Find where the given text appears and provide that cell's center as [x, y] coordinate. 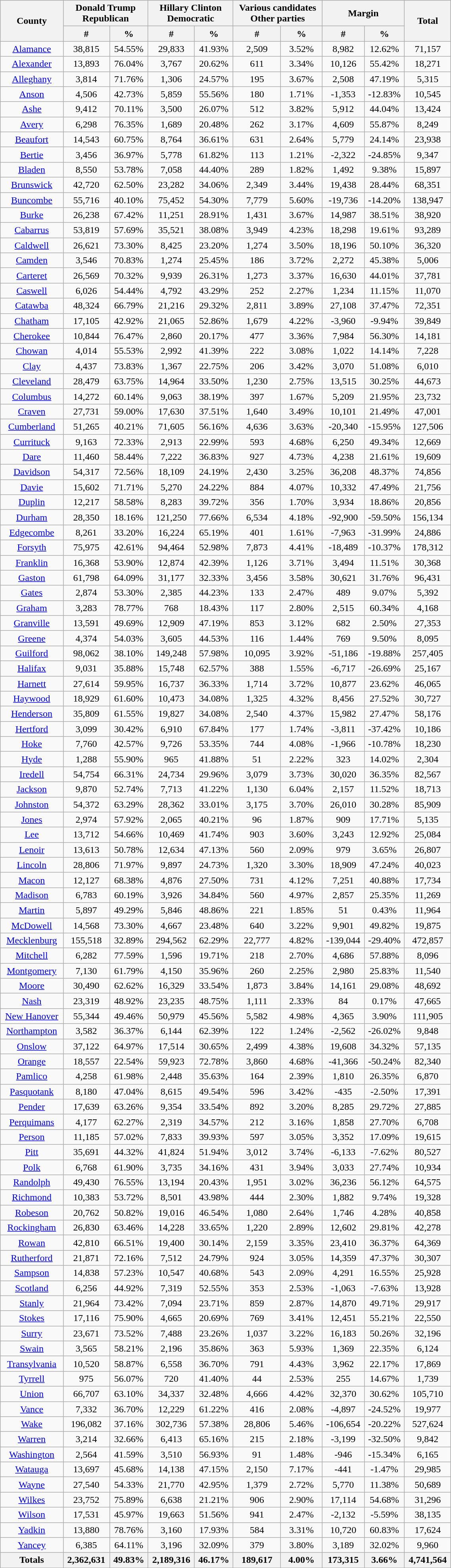
2,349 [257, 185]
1,810 [343, 1076]
23.62% [384, 683]
9,412 [86, 109]
3,582 [86, 1031]
82,567 [428, 774]
543 [257, 1273]
35,521 [171, 230]
4,609 [343, 124]
25,084 [428, 835]
-1,966 [343, 744]
4.18% [301, 517]
Graham [32, 608]
5,897 [86, 910]
11,964 [428, 910]
4.28% [384, 1213]
388 [257, 668]
41.74% [213, 835]
39.72% [213, 502]
-59.50% [384, 517]
41.22% [213, 789]
80,527 [428, 1152]
67.84% [213, 729]
1,234 [343, 291]
34.84% [213, 895]
37.51% [213, 411]
2,564 [86, 1454]
8,283 [171, 502]
401 [257, 532]
-1,063 [343, 1288]
-2,322 [343, 154]
12.92% [384, 835]
73.83% [129, 366]
4.38% [301, 1046]
906 [257, 1500]
52.74% [129, 789]
68.38% [129, 880]
50.78% [129, 850]
52.55% [213, 1288]
1,739 [428, 1379]
3.74% [301, 1152]
47.49% [384, 487]
-1.47% [384, 1470]
3.73% [301, 774]
-41,366 [343, 1061]
61.22% [213, 1409]
59.95% [129, 683]
13,613 [86, 850]
31,296 [428, 1500]
62.29% [213, 941]
Pender [32, 1107]
21,770 [171, 1485]
7,713 [171, 789]
Orange [32, 1061]
47.15% [213, 1470]
-6,133 [343, 1152]
3,860 [257, 1061]
7,228 [428, 351]
12,874 [171, 563]
57.88% [384, 956]
29.08% [384, 986]
48.86% [213, 910]
37,781 [428, 276]
720 [171, 1379]
1.82% [301, 170]
54.55% [129, 49]
Brunswick [32, 185]
59.00% [129, 411]
Jackson [32, 789]
63.10% [129, 1394]
49.83% [129, 1560]
5,859 [171, 94]
4,150 [171, 971]
8,501 [171, 1198]
23,319 [86, 1001]
Burke [32, 215]
49.54% [213, 1092]
116 [257, 638]
47.13% [213, 850]
18,298 [343, 230]
731 [257, 880]
Hertford [32, 729]
Henderson [32, 714]
55.87% [384, 124]
20.48% [213, 124]
73.52% [129, 1333]
61.98% [129, 1076]
138,947 [428, 200]
47,001 [428, 411]
55.56% [213, 94]
Davidson [32, 472]
30.42% [129, 729]
34.57% [213, 1122]
5,582 [257, 1016]
58.58% [129, 502]
24,734 [171, 774]
3,494 [343, 563]
47.04% [129, 1092]
36.83% [213, 457]
35,691 [86, 1152]
Stokes [32, 1318]
20.17% [213, 336]
6,144 [171, 1031]
7,130 [86, 971]
30,020 [343, 774]
14,359 [343, 1258]
55,716 [86, 200]
6,010 [428, 366]
37,122 [86, 1046]
584 [257, 1530]
63.26% [129, 1107]
4,876 [171, 880]
40,858 [428, 1213]
32,196 [428, 1333]
8,550 [86, 170]
23,732 [428, 396]
Washington [32, 1454]
Caldwell [32, 245]
356 [257, 502]
19,609 [428, 457]
-3,811 [343, 729]
6,638 [171, 1500]
597 [257, 1137]
Donald TrumpRepublican [106, 14]
13,591 [86, 623]
6,124 [428, 1348]
44.32% [129, 1152]
30.62% [384, 1394]
3,283 [86, 608]
Currituck [32, 442]
4.98% [301, 1016]
37.16% [129, 1424]
66.31% [129, 774]
260 [257, 971]
2.08% [301, 1409]
9,031 [86, 668]
1,951 [257, 1182]
1.44% [301, 638]
853 [257, 623]
Robeson [32, 1213]
-435 [343, 1092]
53.30% [129, 593]
20.43% [213, 1182]
47,665 [428, 1001]
1.61% [301, 532]
-50.24% [384, 1061]
Mitchell [32, 956]
50.26% [384, 1333]
38,920 [428, 215]
-15.34% [384, 1454]
26,621 [86, 245]
Richmond [32, 1198]
Pitt [32, 1152]
1.67% [301, 396]
631 [257, 139]
Perquimans [32, 1122]
4,636 [257, 426]
379 [257, 1545]
Haywood [32, 699]
42.61% [129, 548]
2.72% [301, 1485]
53.90% [129, 563]
24.19% [213, 472]
3,546 [86, 260]
63.29% [129, 804]
55.42% [384, 64]
21.49% [384, 411]
Ashe [32, 109]
3,012 [257, 1152]
60.14% [129, 396]
Rowan [32, 1243]
18,909 [343, 865]
3.92% [301, 653]
1,037 [257, 1333]
36,320 [428, 245]
39,849 [428, 321]
44,673 [428, 381]
19,827 [171, 714]
-139,044 [343, 941]
74,856 [428, 472]
489 [343, 593]
23,752 [86, 1500]
45.56% [213, 1016]
17.93% [213, 1530]
10,520 [86, 1364]
10,186 [428, 729]
Tyrrell [32, 1379]
2,159 [257, 1243]
196,082 [86, 1424]
9.74% [384, 1198]
10,101 [343, 411]
1,640 [257, 411]
23.48% [213, 926]
477 [257, 336]
7,984 [343, 336]
54.44% [129, 291]
3,189 [343, 1545]
14,138 [171, 1470]
3,196 [171, 1545]
5,135 [428, 820]
62.27% [129, 1122]
16,630 [343, 276]
Martin [32, 910]
52.86% [213, 321]
29.81% [384, 1228]
5,770 [343, 1485]
91 [257, 1454]
56.93% [213, 1454]
Dare [32, 457]
57.02% [129, 1137]
67.42% [129, 215]
-26.02% [384, 1031]
353 [257, 1288]
24.22% [213, 487]
-2,132 [343, 1515]
1,679 [257, 321]
2.30% [301, 1198]
-7.63% [384, 1288]
23,410 [343, 1243]
29.72% [384, 1107]
21.21% [213, 1500]
133 [257, 593]
6,708 [428, 1122]
17,624 [428, 1530]
8,261 [86, 532]
2.27% [301, 291]
27.70% [384, 1122]
26.31% [213, 276]
10,545 [428, 94]
13,880 [86, 1530]
222 [257, 351]
42,278 [428, 1228]
4,665 [171, 1318]
4.43% [301, 1364]
27.74% [384, 1167]
18,109 [171, 472]
Vance [32, 1409]
1,369 [343, 1348]
Lee [32, 835]
16,368 [86, 563]
McDowell [32, 926]
1,126 [257, 563]
2,540 [257, 714]
3,099 [86, 729]
2,065 [171, 820]
117 [257, 608]
1,596 [171, 956]
46,065 [428, 683]
22.35% [384, 1348]
5,315 [428, 79]
Harnett [32, 683]
40.10% [129, 200]
Buncombe [32, 200]
2.75% [301, 381]
3,175 [257, 804]
Wake [32, 1424]
Mecklenburg [32, 941]
66,707 [86, 1394]
-15.95% [384, 426]
3.34% [301, 64]
53.78% [129, 170]
9,347 [428, 154]
53.72% [129, 1198]
41.88% [213, 759]
1,873 [257, 986]
3.02% [301, 1182]
221 [257, 910]
3.41% [301, 1318]
42,810 [86, 1243]
11.51% [384, 563]
18,713 [428, 789]
3,814 [86, 79]
3.31% [301, 1530]
122 [257, 1031]
41.40% [213, 1379]
-1,353 [343, 94]
3.37% [301, 276]
2.87% [301, 1303]
44.23% [213, 593]
14,870 [343, 1303]
1,111 [257, 1001]
38.51% [384, 215]
Bladen [32, 170]
-106,654 [343, 1424]
53.35% [213, 744]
14,228 [171, 1228]
13,928 [428, 1288]
5.46% [301, 1424]
Chowan [32, 351]
Person [32, 1137]
2,499 [257, 1046]
Sampson [32, 1273]
54,372 [86, 804]
363 [257, 1348]
17,391 [428, 1092]
2,385 [171, 593]
11,269 [428, 895]
28,362 [171, 804]
42.73% [129, 94]
6,534 [257, 517]
Wayne [32, 1485]
60.34% [384, 608]
Johnston [32, 804]
33.65% [213, 1228]
7.17% [301, 1470]
Yancey [32, 1545]
Iredell [32, 774]
Beaufort [32, 139]
6,256 [86, 1288]
41.93% [213, 49]
9,063 [171, 396]
27,731 [86, 411]
Total [428, 21]
49.71% [384, 1303]
-37.42% [384, 729]
8,456 [343, 699]
32.48% [213, 1394]
7,094 [171, 1303]
4.82% [301, 941]
48,324 [86, 306]
3.50% [301, 245]
-19.88% [384, 653]
24,886 [428, 532]
20.62% [213, 64]
36.35% [384, 774]
4.23% [301, 230]
21.95% [384, 396]
49.34% [384, 442]
32,370 [343, 1394]
Alexander [32, 64]
75.89% [129, 1500]
19,016 [171, 1213]
26.35% [384, 1076]
Guilford [32, 653]
45.68% [129, 1470]
23.20% [213, 245]
10,469 [171, 835]
41,824 [171, 1152]
3.70% [301, 804]
9,354 [171, 1107]
-7.62% [384, 1152]
77.66% [213, 517]
-24.52% [384, 1409]
2,974 [86, 820]
15,897 [428, 170]
28.91% [213, 215]
892 [257, 1107]
29,917 [428, 1303]
31,177 [171, 578]
27.47% [384, 714]
7,251 [343, 880]
2,515 [343, 608]
35.88% [129, 668]
17,639 [86, 1107]
Greene [32, 638]
34.32% [384, 1046]
44.04% [384, 109]
22.54% [129, 1061]
189,617 [257, 1560]
-10.78% [384, 744]
18,929 [86, 699]
2.25% [301, 971]
4.08% [301, 744]
Cherokee [32, 336]
25,928 [428, 1273]
2.80% [301, 608]
44.92% [129, 1288]
4.73% [301, 457]
44 [257, 1379]
25,167 [428, 668]
3,767 [171, 64]
7,779 [257, 200]
30.14% [213, 1243]
Wilson [32, 1515]
3.16% [301, 1122]
884 [257, 487]
6,026 [86, 291]
54,317 [86, 472]
30.28% [384, 804]
3,962 [343, 1364]
1.74% [301, 729]
10,720 [343, 1530]
Wilkes [32, 1500]
42.95% [213, 1485]
13,424 [428, 109]
4,238 [343, 457]
70.83% [129, 260]
2,362,631 [86, 1560]
70.32% [129, 276]
54.66% [129, 835]
62.39% [213, 1031]
18,271 [428, 64]
21,964 [86, 1303]
29,985 [428, 1470]
2,319 [171, 1122]
-9.94% [384, 321]
23,235 [171, 1001]
1.24% [301, 1031]
1,714 [257, 683]
Lincoln [32, 865]
12,634 [171, 850]
35,809 [86, 714]
2,272 [343, 260]
49,430 [86, 1182]
26,238 [86, 215]
68,351 [428, 185]
-7,963 [343, 532]
-4,897 [343, 1409]
19,615 [428, 1137]
Polk [32, 1167]
19,328 [428, 1198]
27.52% [384, 699]
744 [257, 744]
24.73% [213, 865]
36.33% [213, 683]
289 [257, 170]
Edgecombe [32, 532]
75,452 [171, 200]
Clay [32, 366]
11,185 [86, 1137]
768 [171, 608]
10,473 [171, 699]
186 [257, 260]
8,180 [86, 1092]
66.79% [129, 306]
Lenoir [32, 850]
195 [257, 79]
64.11% [129, 1545]
Swain [32, 1348]
17,531 [86, 1515]
7,833 [171, 1137]
21,756 [428, 487]
76.35% [129, 124]
17,734 [428, 880]
3.71% [301, 563]
Montgomery [32, 971]
257,405 [428, 653]
11.52% [384, 789]
596 [257, 1092]
1,320 [257, 865]
26.07% [213, 109]
32.66% [129, 1439]
903 [257, 835]
54.68% [384, 1500]
44.01% [384, 276]
3,926 [171, 895]
1,367 [171, 366]
Cabarrus [32, 230]
35.86% [213, 1348]
2,874 [86, 593]
5,270 [171, 487]
12,909 [171, 623]
6,250 [343, 442]
6,282 [86, 956]
2,509 [257, 49]
50,689 [428, 1485]
13,712 [86, 835]
4.42% [301, 1394]
Gates [32, 593]
Union [32, 1394]
64.09% [129, 578]
11.38% [384, 1485]
Nash [32, 1001]
17.09% [384, 1137]
Various candidatesOther parties [278, 14]
42.39% [213, 563]
-6,717 [343, 668]
416 [257, 1409]
40,023 [428, 865]
Craven [32, 411]
3,510 [171, 1454]
6,385 [86, 1545]
3,214 [86, 1439]
24.14% [384, 139]
3,160 [171, 1530]
4.00% [301, 1560]
Granville [32, 623]
6,870 [428, 1076]
1.48% [301, 1454]
38.08% [213, 230]
51.94% [213, 1152]
14.14% [384, 351]
2,811 [257, 306]
63.75% [129, 381]
1,746 [343, 1213]
26,807 [428, 850]
4,374 [86, 638]
19.71% [213, 956]
28.44% [384, 185]
44.53% [213, 638]
0.43% [384, 910]
4,792 [171, 291]
19,438 [343, 185]
121,250 [171, 517]
4.41% [301, 548]
975 [86, 1379]
1.21% [301, 154]
18.43% [213, 608]
57,135 [428, 1046]
57.92% [129, 820]
5,392 [428, 593]
20.69% [213, 1318]
33.01% [213, 804]
65.19% [213, 532]
1,306 [171, 79]
Warren [32, 1439]
4,437 [86, 366]
Chatham [32, 321]
2,430 [257, 472]
22,550 [428, 1318]
25.35% [384, 895]
30,727 [428, 699]
71.71% [129, 487]
11,251 [171, 215]
3.30% [301, 865]
48,692 [428, 986]
105,710 [428, 1394]
-20,340 [343, 426]
113 [257, 154]
1,288 [86, 759]
10,383 [86, 1198]
4,667 [171, 926]
4,258 [86, 1076]
5.93% [301, 1348]
30,490 [86, 986]
51.56% [213, 1515]
72.33% [129, 442]
51.08% [384, 366]
Rutherford [32, 1258]
3.36% [301, 336]
180 [257, 94]
26,569 [86, 276]
8,096 [428, 956]
28,350 [86, 517]
14,568 [86, 926]
10,877 [343, 683]
54.03% [129, 638]
1,080 [257, 1213]
2,860 [171, 336]
16,224 [171, 532]
611 [257, 64]
3,934 [343, 502]
3.58% [301, 578]
5,779 [343, 139]
14.67% [384, 1379]
16.55% [384, 1273]
64,369 [428, 1243]
30,307 [428, 1258]
Hoke [32, 744]
12,127 [86, 880]
323 [343, 759]
2.70% [301, 956]
32.02% [384, 1545]
14,838 [86, 1273]
-2.50% [384, 1092]
4.22% [301, 321]
72.16% [129, 1258]
252 [257, 291]
Northampton [32, 1031]
42.57% [129, 744]
62.50% [129, 185]
Cumberland [32, 426]
49.82% [384, 926]
57.98% [213, 653]
17,514 [171, 1046]
Cleveland [32, 381]
173,315 [343, 1560]
Totals [32, 1560]
Pasquotank [32, 1092]
8,425 [171, 245]
-14.20% [384, 200]
61.60% [129, 699]
85,909 [428, 804]
4,168 [428, 608]
14,964 [171, 381]
0.17% [384, 1001]
61,798 [86, 578]
21,216 [171, 306]
909 [343, 820]
27.50% [213, 880]
61.55% [129, 714]
75.90% [129, 1318]
38,135 [428, 1515]
32.09% [213, 1545]
1.70% [301, 502]
42.92% [129, 321]
64.97% [129, 1046]
9.50% [384, 638]
9,939 [171, 276]
66.51% [129, 1243]
3,565 [86, 1348]
15,982 [343, 714]
Stanly [32, 1303]
444 [257, 1198]
76.04% [129, 64]
54.33% [129, 1485]
Carteret [32, 276]
8,285 [343, 1107]
3,243 [343, 835]
Surry [32, 1333]
206 [257, 366]
34.06% [213, 185]
-5.59% [384, 1515]
24.79% [213, 1258]
58.21% [129, 1348]
Davie [32, 487]
76.55% [129, 1182]
14,181 [428, 336]
19,608 [343, 1046]
1,492 [343, 170]
Scotland [32, 1288]
5,006 [428, 260]
31.76% [384, 578]
60.75% [129, 139]
71,605 [171, 426]
61.90% [129, 1167]
76.47% [129, 336]
46.54% [213, 1213]
17.71% [384, 820]
-441 [343, 1470]
527,624 [428, 1424]
29.96% [213, 774]
52.98% [213, 548]
791 [257, 1364]
58.44% [129, 457]
9,960 [428, 1545]
27,885 [428, 1107]
164 [257, 1076]
5,209 [343, 396]
-92,900 [343, 517]
-32.50% [384, 1439]
9,842 [428, 1439]
11,070 [428, 291]
7,222 [171, 457]
Caswell [32, 291]
29.32% [213, 306]
35.96% [213, 971]
6,413 [171, 1439]
4,365 [343, 1016]
27,353 [428, 623]
46.17% [213, 1560]
13,194 [171, 1182]
26,830 [86, 1228]
19,875 [428, 926]
Hillary ClintonDemocratic [190, 14]
Onslow [32, 1046]
Moore [32, 986]
35.63% [213, 1076]
78.76% [129, 1530]
36.61% [213, 139]
7,332 [86, 1409]
431 [257, 1167]
Franklin [32, 563]
54.30% [213, 200]
53,819 [86, 230]
Jones [32, 820]
4,014 [86, 351]
Yadkin [32, 1530]
178,312 [428, 548]
1,689 [171, 124]
64,575 [428, 1182]
17,630 [171, 411]
8,249 [428, 124]
12,669 [428, 442]
61.79% [129, 971]
2,189,316 [171, 1560]
294,562 [171, 941]
6,298 [86, 124]
1,882 [343, 1198]
22.17% [384, 1364]
55.53% [129, 351]
71.76% [129, 79]
-26.69% [384, 668]
Pamlico [32, 1076]
56.16% [213, 426]
22,777 [257, 941]
19.61% [384, 230]
-18,489 [343, 548]
94,464 [171, 548]
19,977 [428, 1409]
2.89% [301, 1228]
48.92% [129, 1001]
3,352 [343, 1137]
-3,960 [343, 321]
1,130 [257, 789]
20,856 [428, 502]
45.38% [384, 260]
13,515 [343, 381]
60.83% [384, 1530]
12.62% [384, 49]
979 [343, 850]
4,666 [257, 1394]
1.71% [301, 94]
2.22% [301, 759]
149,248 [171, 653]
72,351 [428, 306]
3.08% [301, 351]
927 [257, 457]
21,871 [86, 1258]
14,272 [86, 396]
2.90% [301, 1500]
78.77% [129, 608]
Duplin [32, 502]
Camden [32, 260]
55,344 [86, 1016]
9,901 [343, 926]
7,873 [257, 548]
4,741,564 [428, 1560]
2.50% [384, 623]
3.65% [384, 850]
3,735 [171, 1167]
29,833 [171, 49]
512 [257, 109]
156,134 [428, 517]
3.80% [301, 1545]
Randolph [32, 1182]
8,095 [428, 638]
Alleghany [32, 79]
1,325 [257, 699]
12,217 [86, 502]
50.10% [384, 245]
215 [257, 1439]
3,949 [257, 230]
3,033 [343, 1167]
36.97% [129, 154]
-3,199 [343, 1439]
21,065 [171, 321]
15,748 [171, 668]
18,557 [86, 1061]
5,912 [343, 109]
New Hanover [32, 1016]
4,177 [86, 1122]
33.50% [213, 381]
8,615 [171, 1092]
84 [343, 1001]
14,543 [86, 139]
262 [257, 124]
61.82% [213, 154]
2,913 [171, 442]
Gaston [32, 578]
10,934 [428, 1167]
Alamance [32, 49]
3,500 [171, 109]
72.56% [129, 472]
71.97% [129, 865]
18.16% [129, 517]
Catawba [32, 306]
28,479 [86, 381]
3.52% [301, 49]
56.30% [384, 336]
56.12% [384, 1182]
16,737 [171, 683]
41.39% [213, 351]
Forsyth [32, 548]
9,897 [171, 865]
4.07% [301, 487]
41.59% [129, 1454]
2,448 [171, 1076]
6,783 [86, 895]
50,979 [171, 1016]
-10.37% [384, 548]
72.78% [213, 1061]
1,220 [257, 1228]
30,368 [428, 563]
54,754 [86, 774]
7,488 [171, 1333]
96 [257, 820]
23.26% [213, 1333]
57.38% [213, 1424]
27,108 [343, 306]
71,157 [428, 49]
1,431 [257, 215]
Madison [32, 895]
56.07% [129, 1379]
302,736 [171, 1424]
48.37% [384, 472]
12,451 [343, 1318]
1,858 [343, 1122]
682 [343, 623]
1.55% [301, 668]
18.86% [384, 502]
County [32, 21]
6,910 [171, 729]
218 [257, 956]
1.85% [301, 910]
3.60% [301, 835]
Macon [32, 880]
49.46% [129, 1016]
10,095 [257, 653]
Durham [32, 517]
7,319 [171, 1288]
2,196 [171, 1348]
2,304 [428, 759]
Columbus [32, 396]
-2,562 [343, 1031]
941 [257, 1515]
965 [171, 759]
3.94% [301, 1167]
36,208 [343, 472]
33.20% [129, 532]
36,236 [343, 1182]
-51,186 [343, 653]
-946 [343, 1454]
43.29% [213, 291]
2,857 [343, 895]
7,760 [86, 744]
57.23% [129, 1273]
17,105 [86, 321]
17,114 [343, 1500]
Avery [32, 124]
4.32% [301, 699]
77.59% [129, 956]
10,126 [343, 64]
8,982 [343, 49]
11.15% [384, 291]
155,518 [86, 941]
2,980 [343, 971]
39.93% [213, 1137]
Watauga [32, 1470]
32.33% [213, 578]
12,602 [343, 1228]
65.16% [213, 1439]
5,778 [171, 154]
23,671 [86, 1333]
4,506 [86, 94]
924 [257, 1258]
82,340 [428, 1061]
19,663 [171, 1515]
22.99% [213, 442]
10,844 [86, 336]
40.68% [213, 1273]
37.47% [384, 306]
10,547 [171, 1273]
27,540 [86, 1485]
3.25% [301, 472]
7,512 [171, 1258]
34,337 [171, 1394]
14,161 [343, 986]
2,150 [257, 1470]
3.63% [301, 426]
9.07% [384, 593]
30.65% [213, 1046]
9,726 [171, 744]
47.24% [384, 865]
22.75% [213, 366]
98,062 [86, 653]
23,938 [428, 139]
3,079 [257, 774]
3.17% [301, 124]
17,869 [428, 1364]
2,992 [171, 351]
23.71% [213, 1303]
18,230 [428, 744]
7,058 [171, 170]
44.40% [213, 170]
14.02% [384, 759]
1,273 [257, 276]
13,893 [86, 64]
14,987 [343, 215]
45.97% [129, 1515]
38,815 [86, 49]
9,163 [86, 442]
27,614 [86, 683]
3.20% [301, 1107]
18,196 [343, 245]
Rockingham [32, 1228]
1,230 [257, 381]
42,720 [86, 185]
16,329 [171, 986]
38.19% [213, 396]
26,010 [343, 804]
2,157 [343, 789]
6.04% [301, 789]
49.29% [129, 910]
3.49% [301, 411]
15,602 [86, 487]
49.69% [129, 623]
48.75% [213, 1001]
19,400 [171, 1243]
55.21% [384, 1318]
640 [257, 926]
-20.22% [384, 1424]
255 [343, 1379]
-31.99% [384, 532]
58.87% [129, 1364]
93,289 [428, 230]
593 [257, 442]
55.90% [129, 759]
24.57% [213, 79]
-19,736 [343, 200]
6,558 [171, 1364]
127,506 [428, 426]
60.19% [129, 895]
Transylvania [32, 1364]
25.45% [213, 260]
62.57% [213, 668]
47.37% [384, 1258]
3,605 [171, 638]
11,460 [86, 457]
3.84% [301, 986]
3.66% [384, 1560]
43.98% [213, 1198]
10,332 [343, 487]
4.12% [301, 880]
Margin [363, 14]
2,508 [343, 79]
2.18% [301, 1439]
25.83% [384, 971]
9.38% [384, 170]
Anson [32, 94]
96,431 [428, 578]
212 [257, 1122]
1,022 [343, 351]
63.46% [129, 1228]
30.25% [384, 381]
11,540 [428, 971]
177 [257, 729]
1.87% [301, 820]
9,870 [86, 789]
2.39% [301, 1076]
5,846 [171, 910]
-29.40% [384, 941]
30,621 [343, 578]
1,379 [257, 1485]
17,116 [86, 1318]
Bertie [32, 154]
4.97% [301, 895]
32.89% [129, 941]
70.11% [129, 109]
58,176 [428, 714]
8,764 [171, 139]
62.62% [129, 986]
6,165 [428, 1454]
23,282 [171, 185]
9,848 [428, 1031]
12,229 [171, 1409]
4,686 [343, 956]
16,183 [343, 1333]
-12.83% [384, 94]
50.82% [129, 1213]
73.42% [129, 1303]
3.82% [301, 109]
472,857 [428, 941]
57.69% [129, 230]
5.60% [301, 200]
6,768 [86, 1167]
Halifax [32, 668]
397 [257, 396]
2.33% [301, 1001]
3,070 [343, 366]
4,291 [343, 1273]
21.61% [384, 457]
20,762 [86, 1213]
40.88% [384, 880]
3.44% [301, 185]
51,265 [86, 426]
34.16% [213, 1167]
38.10% [129, 653]
59,923 [171, 1061]
75,975 [86, 548]
4.37% [301, 714]
3.90% [384, 1016]
Hyde [32, 759]
111,905 [428, 1016]
3.89% [301, 306]
-24.85% [384, 154]
3.35% [301, 1243]
859 [257, 1303]
3.12% [301, 623]
13,697 [86, 1470]
